Identify which cell holds the provided text, then report its (x, y) central coordinate. 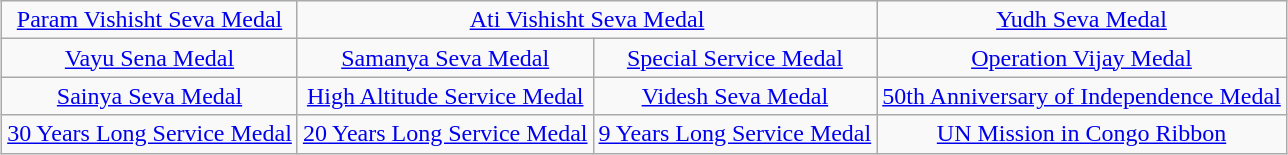
Operation Vijay Medal (1082, 58)
Param Vishisht Seva Medal (150, 20)
UN Mission in Congo Ribbon (1082, 134)
20 Years Long Service Medal (445, 134)
Special Service Medal (735, 58)
High Altitude Service Medal (445, 96)
30 Years Long Service Medal (150, 134)
Sainya Seva Medal (150, 96)
Yudh Seva Medal (1082, 20)
50th Anniversary of Independence Medal (1082, 96)
Ati Vishisht Seva Medal (586, 20)
Samanya Seva Medal (445, 58)
Vayu Sena Medal (150, 58)
9 Years Long Service Medal (735, 134)
Videsh Seva Medal (735, 96)
